For the text-containing cell, return its midpoint in [X, Y] coordinate format. 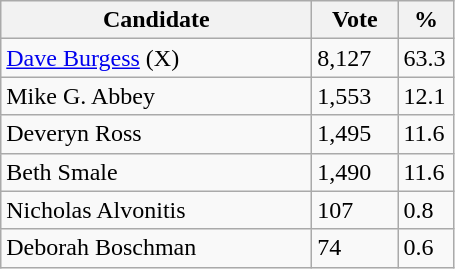
Beth Smale [156, 172]
8,127 [355, 58]
1,490 [355, 172]
Nicholas Alvonitis [156, 210]
0.8 [426, 210]
Deveryn Ross [156, 134]
0.6 [426, 248]
63.3 [426, 58]
1,553 [355, 96]
Mike G. Abbey [156, 96]
Candidate [156, 20]
Dave Burgess (X) [156, 58]
1,495 [355, 134]
Vote [355, 20]
107 [355, 210]
12.1 [426, 96]
% [426, 20]
Deborah Boschman [156, 248]
74 [355, 248]
